Locate the cell with the specified text and output its [X, Y] center coordinate. 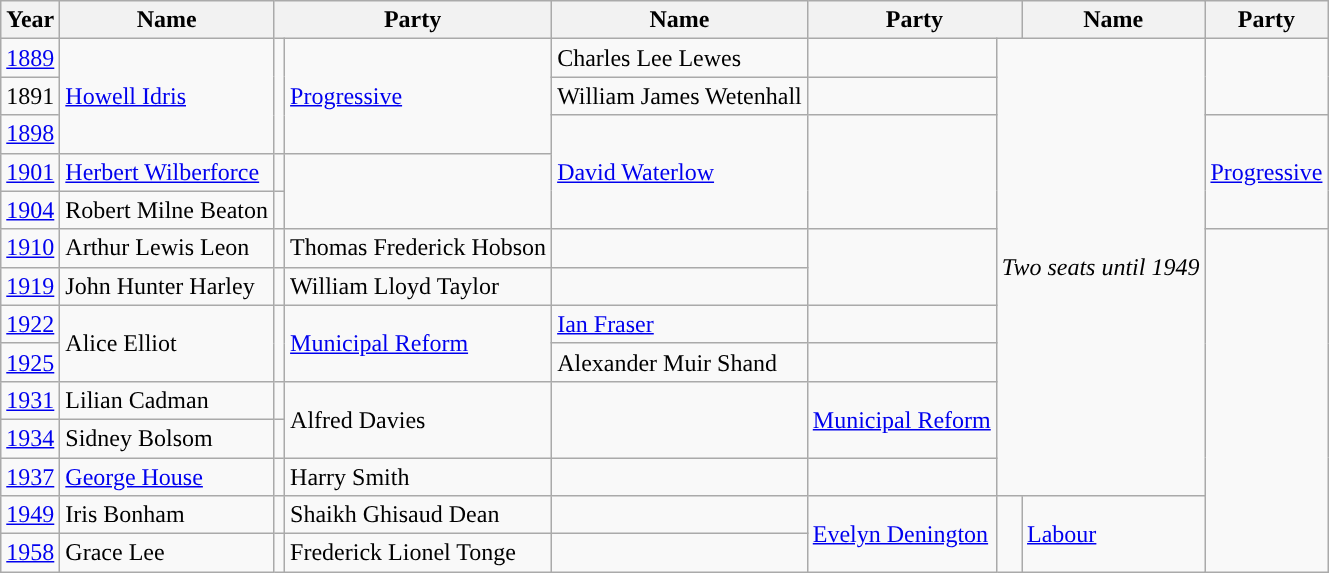
Evelyn Denington [902, 534]
Iris Bonham [167, 515]
William Lloyd Taylor [418, 286]
Alfred Davies [418, 419]
1891 [30, 96]
Robert Milne Beaton [167, 210]
William James Wetenhall [680, 96]
Sidney Bolsom [167, 438]
Herbert Wilberforce [167, 172]
1937 [30, 477]
Frederick Lionel Tonge [418, 553]
1934 [30, 438]
Shaikh Ghisaud Dean [418, 515]
Labour [1114, 534]
Howell Idris [167, 96]
Ian Fraser [680, 324]
Thomas Frederick Hobson [418, 248]
1949 [30, 515]
David Waterlow [680, 172]
George House [167, 477]
Alice Elliot [167, 343]
1919 [30, 286]
1910 [30, 248]
Alexander Muir Shand [680, 362]
John Hunter Harley [167, 286]
Charles Lee Lewes [680, 58]
1922 [30, 324]
Two seats until 1949 [1100, 268]
1889 [30, 58]
1898 [30, 134]
1925 [30, 362]
Year [30, 20]
Grace Lee [167, 553]
1958 [30, 553]
1901 [30, 172]
Lilian Cadman [167, 400]
1931 [30, 400]
Arthur Lewis Leon [167, 248]
Harry Smith [418, 477]
1904 [30, 210]
